Scan for the cell matching the given text and deliver its [X, Y] coordinate at center. 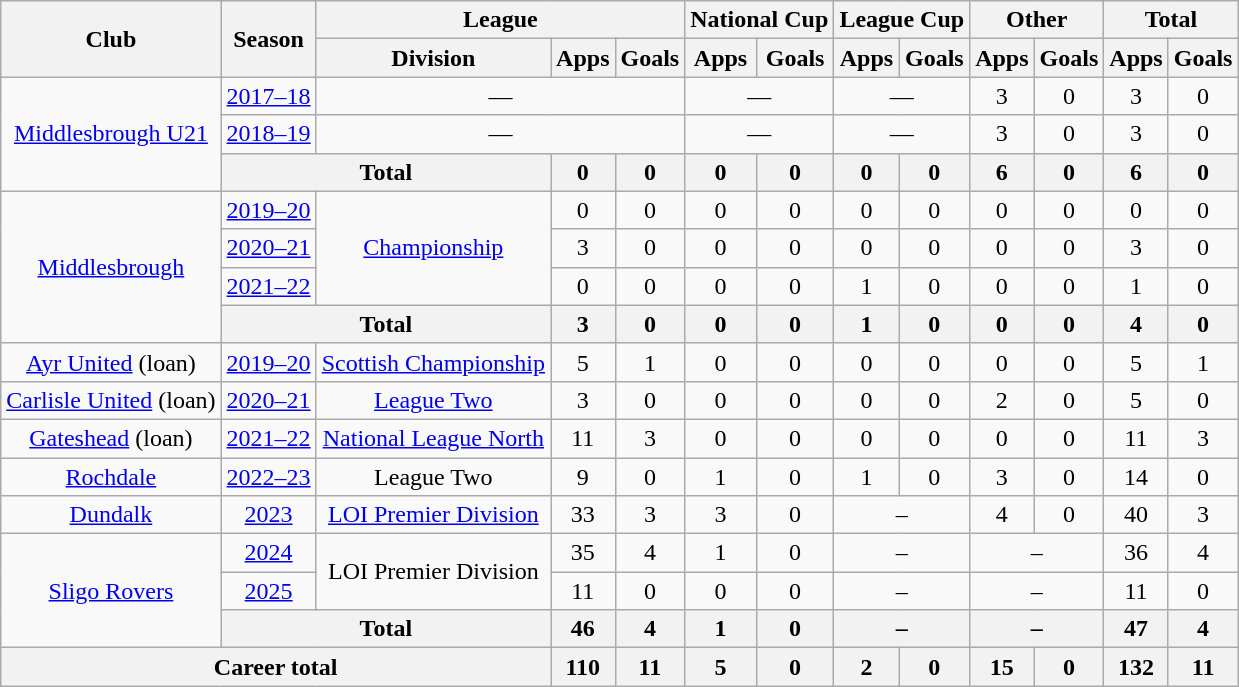
Rochdale [111, 477]
Career total [276, 667]
2017–18 [268, 96]
40 [1136, 515]
Gateshead (loan) [111, 438]
9 [583, 477]
League [500, 20]
2023 [268, 515]
Dundalk [111, 515]
Season [268, 39]
Carlisle United (loan) [111, 400]
14 [1136, 477]
Middlesbrough [111, 267]
League Cup [902, 20]
Middlesbrough U21 [111, 134]
Scottish Championship [433, 362]
33 [583, 515]
2022–23 [268, 477]
Ayr United (loan) [111, 362]
National Cup [760, 20]
47 [1136, 629]
Other [1037, 20]
36 [1136, 553]
Sligo Rovers [111, 591]
Club [111, 39]
2018–19 [268, 134]
National League North [433, 438]
46 [583, 629]
2025 [268, 591]
15 [1002, 667]
Championship [433, 248]
110 [583, 667]
132 [1136, 667]
35 [583, 553]
Division [433, 58]
2024 [268, 553]
